Provide the (X, Y) coordinate of the cell's center where the given text is located.  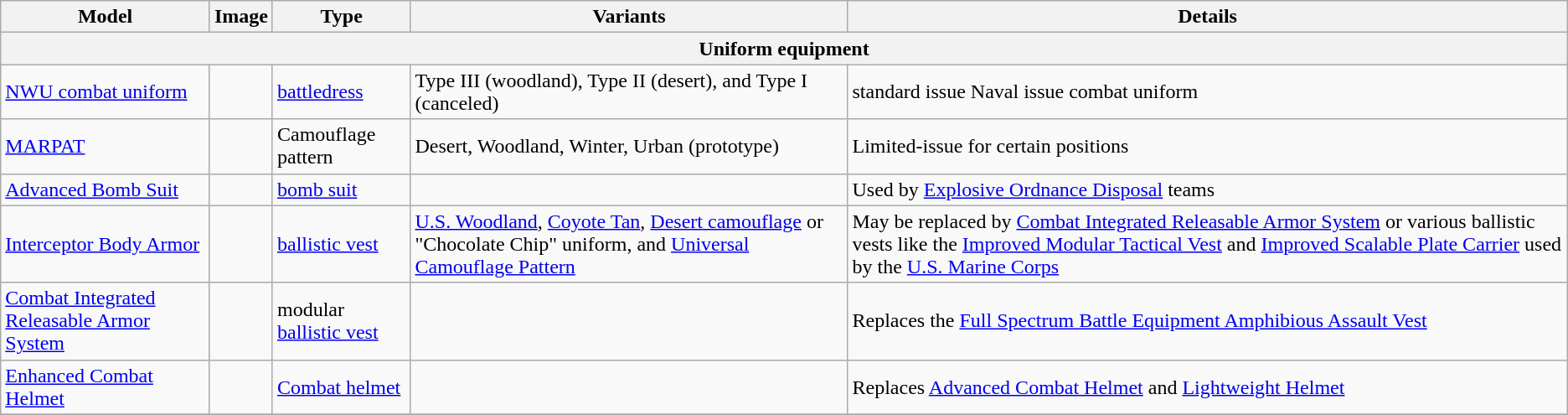
Model (106, 17)
standard issue Naval issue combat uniform (1208, 92)
Enhanced Combat Helmet (106, 387)
Variants (629, 17)
Used by Explosive Ordnance Disposal teams (1208, 189)
modular ballistic vest (342, 321)
Replaces the Full Spectrum Battle Equipment Amphibious Assault Vest (1208, 321)
MARPAT (106, 146)
bomb suit (342, 189)
Combat helmet (342, 387)
Type III (woodland), Type II (desert), and Type I (canceled) (629, 92)
battledress (342, 92)
Image (241, 17)
Limited-issue for certain positions (1208, 146)
NWU combat uniform (106, 92)
Camouflage pattern (342, 146)
Uniform equipment (784, 49)
Replaces Advanced Combat Helmet and Lightweight Helmet (1208, 387)
Type (342, 17)
Combat Integrated Releasable Armor System (106, 321)
Advanced Bomb Suit (106, 189)
Desert, Woodland, Winter, Urban (prototype) (629, 146)
Interceptor Body Armor (106, 244)
Details (1208, 17)
U.S. Woodland, Coyote Tan, Desert camouflage or "Chocolate Chip" uniform, and Universal Camouflage Pattern (629, 244)
ballistic vest (342, 244)
